Search for the cell housing the specified text and yield its [X, Y] center coordinate. 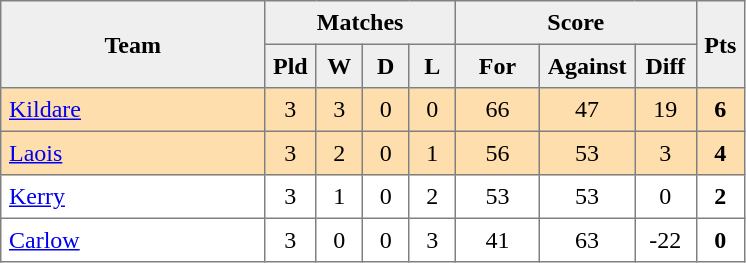
66 [497, 110]
Matches [360, 23]
Kildare [133, 110]
41 [497, 240]
47 [586, 110]
Score [576, 23]
L [432, 66]
4 [720, 153]
Kerry [133, 197]
Pts [720, 44]
Team [133, 44]
For [497, 66]
W [339, 66]
56 [497, 153]
Carlow [133, 240]
6 [720, 110]
63 [586, 240]
Against [586, 66]
-22 [666, 240]
Pld [290, 66]
Diff [666, 66]
D [385, 66]
Laois [133, 153]
19 [666, 110]
